Return (x, y) of the center of cell containing provided text 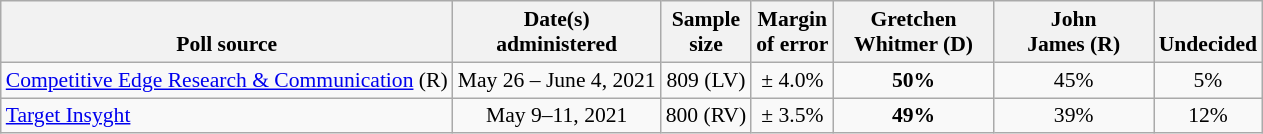
May 9–11, 2021 (557, 116)
800 (RV) (706, 116)
GretchenWhitmer (D) (913, 32)
Samplesize (706, 32)
45% (1074, 80)
49% (913, 116)
± 4.0% (792, 80)
Poll source (227, 32)
39% (1074, 116)
± 3.5% (792, 116)
809 (LV) (706, 80)
Competitive Edge Research & Communication (R) (227, 80)
May 26 – June 4, 2021 (557, 80)
Date(s)administered (557, 32)
5% (1208, 80)
50% (913, 80)
12% (1208, 116)
Marginof error (792, 32)
JohnJames (R) (1074, 32)
Undecided (1208, 32)
Target Insyght (227, 116)
